Provide the (x, y) coordinate of the cell's center where the given text is located.  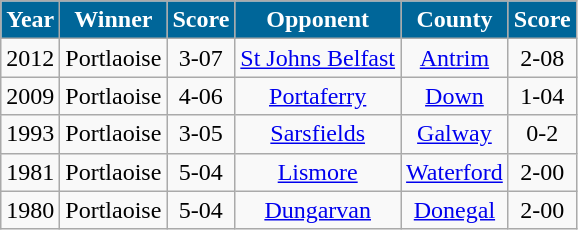
Dungarvan (318, 210)
1-04 (542, 96)
0-2 (542, 134)
2012 (30, 58)
1981 (30, 172)
1980 (30, 210)
Antrim (455, 58)
1993 (30, 134)
Portaferry (318, 96)
County (455, 20)
3-07 (201, 58)
2-08 (542, 58)
Year (30, 20)
3-05 (201, 134)
Galway (455, 134)
Lismore (318, 172)
2009 (30, 96)
4-06 (201, 96)
St Johns Belfast (318, 58)
Winner (114, 20)
Sarsfields (318, 134)
Donegal (455, 210)
Waterford (455, 172)
Opponent (318, 20)
Down (455, 96)
